For the text-containing cell, return its midpoint in (x, y) coordinate format. 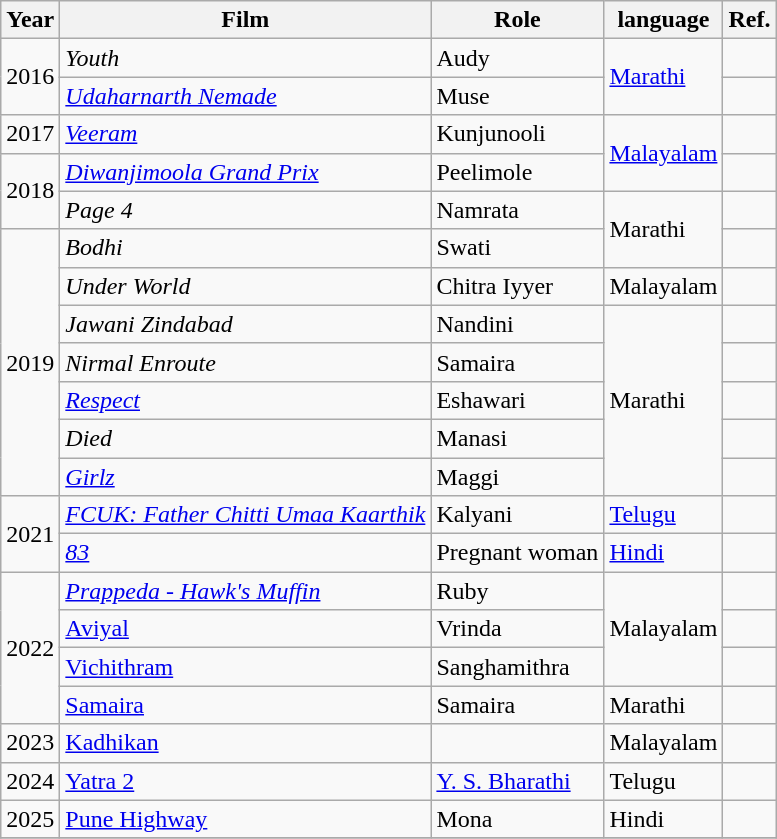
Film (246, 20)
Namrata (518, 210)
Respect (246, 400)
Y. S. Bharathi (518, 781)
2016 (30, 77)
Peelimole (518, 172)
Bodhi (246, 248)
Swati (518, 248)
Prappeda - Hawk's Muffin (246, 591)
2023 (30, 743)
Manasi (518, 438)
Veeram (246, 134)
Nandini (518, 324)
Aviyal (246, 629)
Ruby (518, 591)
Kadhikan (246, 743)
FCUK: Father Chitti Umaa Kaarthik (246, 515)
Maggi (518, 477)
Role (518, 20)
Ref. (750, 20)
Youth (246, 58)
Eshawari (518, 400)
Yatra 2 (246, 781)
2018 (30, 191)
Audy (518, 58)
Kunjunooli (518, 134)
language (664, 20)
Year (30, 20)
83 (246, 553)
Jawani Zindabad (246, 324)
Kalyani (518, 515)
Muse (518, 96)
Nirmal Enroute (246, 362)
2024 (30, 781)
Udaharnarth Nemade (246, 96)
2019 (30, 362)
2017 (30, 134)
Sanghamithra (518, 667)
Girlz (246, 477)
Vichithram (246, 667)
Diwanjimoola Grand Prix (246, 172)
Page 4 (246, 210)
Pune Highway (246, 819)
2025 (30, 819)
Died (246, 438)
Pregnant woman (518, 553)
Chitra Iyyer (518, 286)
Vrinda (518, 629)
Under World (246, 286)
Mona (518, 819)
2021 (30, 534)
2022 (30, 648)
